Return (X, Y) of the center of cell containing provided text 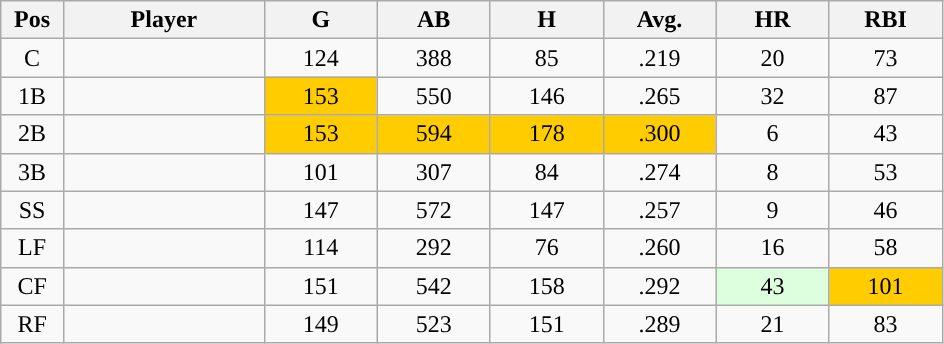
124 (320, 58)
114 (320, 248)
542 (434, 286)
76 (546, 248)
388 (434, 58)
6 (772, 134)
158 (546, 286)
RF (32, 324)
550 (434, 96)
523 (434, 324)
146 (546, 96)
1B (32, 96)
HR (772, 20)
.300 (660, 134)
CF (32, 286)
Avg. (660, 20)
9 (772, 210)
149 (320, 324)
178 (546, 134)
G (320, 20)
87 (886, 96)
20 (772, 58)
32 (772, 96)
3B (32, 172)
16 (772, 248)
292 (434, 248)
84 (546, 172)
.219 (660, 58)
83 (886, 324)
.257 (660, 210)
.292 (660, 286)
.265 (660, 96)
RBI (886, 20)
LF (32, 248)
58 (886, 248)
Pos (32, 20)
C (32, 58)
SS (32, 210)
307 (434, 172)
73 (886, 58)
.260 (660, 248)
594 (434, 134)
2B (32, 134)
53 (886, 172)
.289 (660, 324)
572 (434, 210)
H (546, 20)
21 (772, 324)
AB (434, 20)
Player (164, 20)
.274 (660, 172)
8 (772, 172)
85 (546, 58)
46 (886, 210)
